Find where the given text appears and provide that cell's center as (x, y) coordinate. 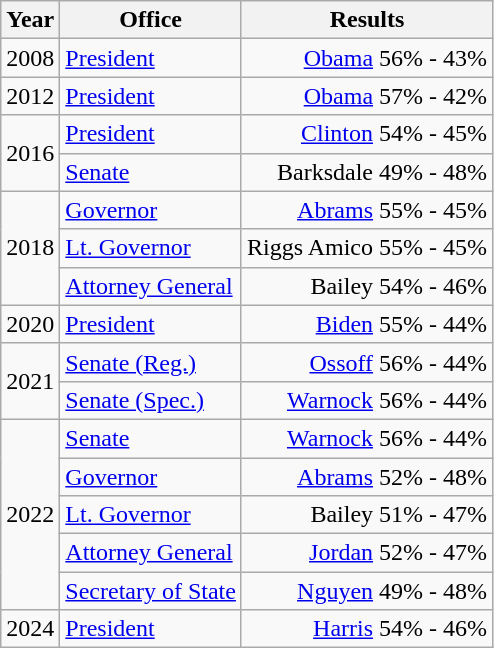
Harris 54% - 46% (366, 629)
Riggs Amico 55% - 45% (366, 248)
2008 (30, 58)
Year (30, 20)
2012 (30, 96)
Senate (Reg.) (151, 362)
2024 (30, 629)
2016 (30, 153)
Abrams 55% - 45% (366, 210)
Abrams 52% - 48% (366, 477)
Bailey 51% - 47% (366, 515)
Results (366, 20)
Clinton 54% - 45% (366, 134)
2022 (30, 514)
Obama 56% - 43% (366, 58)
Barksdale 49% - 48% (366, 172)
Office (151, 20)
Senate (Spec.) (151, 400)
2021 (30, 381)
Bailey 54% - 46% (366, 286)
Secretary of State (151, 591)
Ossoff 56% - 44% (366, 362)
2020 (30, 324)
Obama 57% - 42% (366, 96)
Biden 55% - 44% (366, 324)
Nguyen 49% - 48% (366, 591)
Jordan 52% - 47% (366, 553)
2018 (30, 248)
